Extract the (x, y) coordinate from the center of the cell holding the provided text.  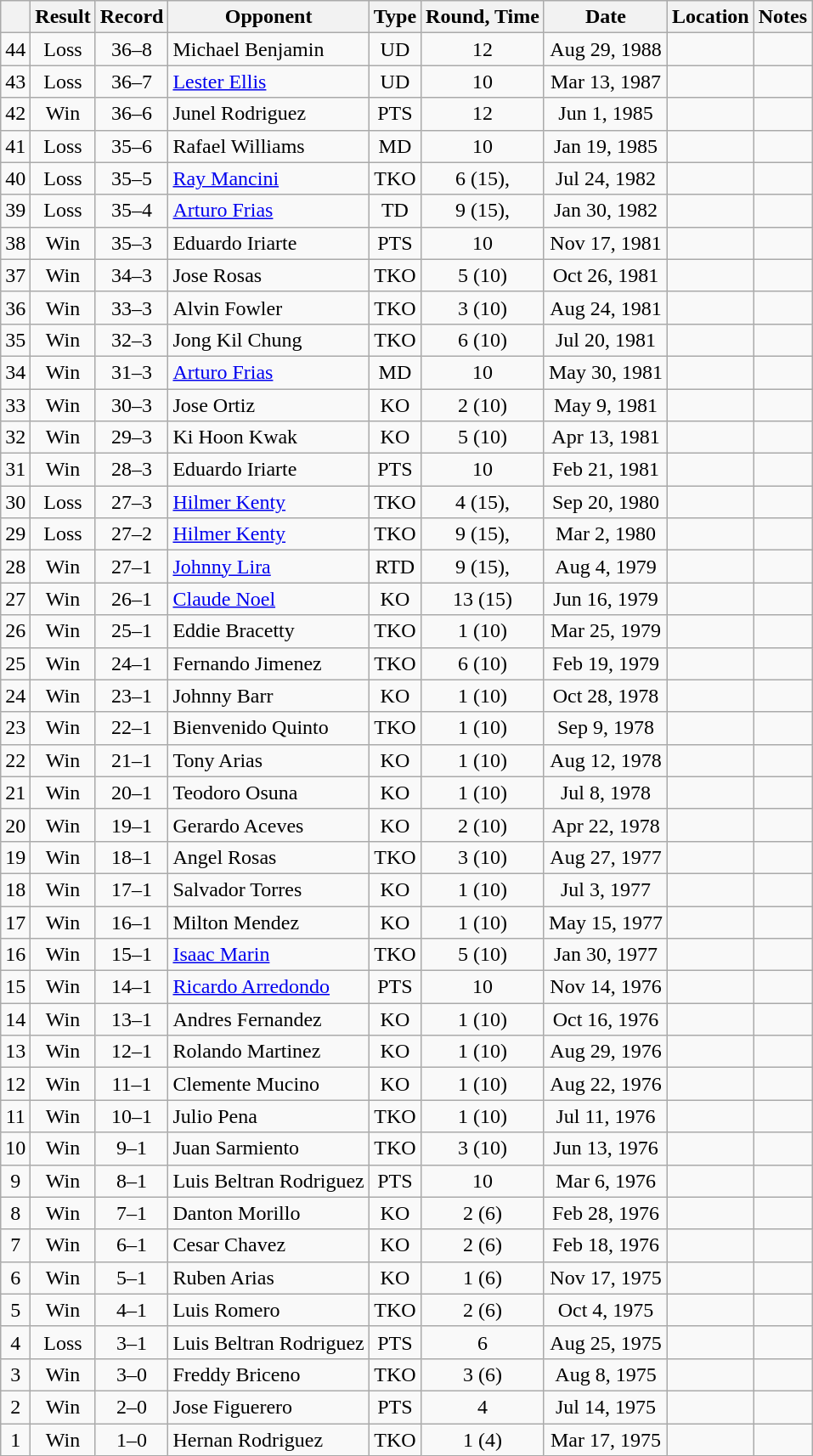
18–1 (132, 857)
1 (4) (483, 1440)
Date (605, 17)
Johnny Lira (268, 567)
20–1 (132, 793)
29–3 (132, 437)
Oct 26, 1981 (605, 275)
31–3 (132, 372)
27–1 (132, 567)
33–3 (132, 308)
Oct 16, 1976 (605, 1019)
15–1 (132, 955)
11–1 (132, 1084)
Jan 30, 1982 (605, 211)
Aug 25, 1975 (605, 1342)
Apr 13, 1981 (605, 437)
Danton Morillo (268, 1213)
Teodoro Osuna (268, 793)
8 (15, 1213)
Location (711, 17)
2–0 (132, 1407)
32 (15, 437)
1–0 (132, 1440)
May 30, 1981 (605, 372)
Jul 8, 1978 (605, 793)
Aug 29, 1988 (605, 49)
Luis Romero (268, 1310)
35–6 (132, 146)
May 15, 1977 (605, 922)
Rafael Williams (268, 146)
5 (15, 1310)
Sep 9, 1978 (605, 728)
Jul 11, 1976 (605, 1116)
22 (15, 760)
14–1 (132, 987)
8–1 (132, 1181)
Cesar Chavez (268, 1245)
38 (15, 243)
Claude Noel (268, 599)
3 (6) (483, 1374)
30–3 (132, 405)
35–5 (132, 178)
Lester Ellis (268, 82)
Hernan Rodriguez (268, 1440)
Aug 29, 1976 (605, 1052)
Jul 24, 1982 (605, 178)
Mar 13, 1987 (605, 82)
Clemente Mucino (268, 1084)
Milton Mendez (268, 922)
21–1 (132, 760)
32–3 (132, 340)
24 (15, 696)
Julio Pena (268, 1116)
Jan 19, 1985 (605, 146)
Oct 4, 1975 (605, 1310)
Record (132, 17)
Aug 8, 1975 (605, 1374)
Mar 2, 1980 (605, 534)
Ricardo Arredondo (268, 987)
Gerardo Aceves (268, 825)
Ruben Arias (268, 1278)
Jul 3, 1977 (605, 889)
Aug 12, 1978 (605, 760)
34 (15, 372)
6 (15), (483, 178)
Andres Fernandez (268, 1019)
May 9, 1981 (605, 405)
Aug 24, 1981 (605, 308)
Oct 28, 1978 (605, 696)
6–1 (132, 1245)
18 (15, 889)
Nov 14, 1976 (605, 987)
Type (394, 17)
Opponent (268, 17)
35 (15, 340)
42 (15, 114)
26 (15, 631)
35–3 (132, 243)
22–1 (132, 728)
13–1 (132, 1019)
43 (15, 82)
35–4 (132, 211)
Junel Rodriguez (268, 114)
Juan Sarmiento (268, 1148)
Tony Arias (268, 760)
7–1 (132, 1213)
Feb 19, 1979 (605, 663)
Ray Mancini (268, 178)
Nov 17, 1981 (605, 243)
17–1 (132, 889)
Apr 22, 1978 (605, 825)
21 (15, 793)
Aug 27, 1977 (605, 857)
Notes (782, 17)
28 (15, 567)
Jong Kil Chung (268, 340)
Jul 20, 1981 (605, 340)
26–1 (132, 599)
Salvador Torres (268, 889)
7 (15, 1245)
2 (15, 1407)
23 (15, 728)
4 (15), (483, 502)
27–2 (132, 534)
Eddie Bracetty (268, 631)
Rolando Martinez (268, 1052)
Nov 17, 1975 (605, 1278)
3 (15, 1374)
25–1 (132, 631)
Isaac Marin (268, 955)
Mar 25, 1979 (605, 631)
11 (15, 1116)
Result (63, 17)
Round, Time (483, 17)
Ki Hoon Kwak (268, 437)
Mar 17, 1975 (605, 1440)
37 (15, 275)
27–3 (132, 502)
Aug 4, 1979 (605, 567)
Michael Benjamin (268, 49)
Jun 16, 1979 (605, 599)
28–3 (132, 470)
44 (15, 49)
Alvin Fowler (268, 308)
TD (394, 211)
19 (15, 857)
13 (15) (483, 599)
36 (15, 308)
Jun 1, 1985 (605, 114)
33 (15, 405)
40 (15, 178)
24–1 (132, 663)
9 (15, 1181)
14 (15, 1019)
31 (15, 470)
Feb 21, 1981 (605, 470)
Feb 18, 1976 (605, 1245)
17 (15, 922)
Freddy Briceno (268, 1374)
Sep 20, 1980 (605, 502)
3–0 (132, 1374)
Fernando Jimenez (268, 663)
4–1 (132, 1310)
Jose Ortiz (268, 405)
Jul 14, 1975 (605, 1407)
Jose Figuerero (268, 1407)
Feb 28, 1976 (605, 1213)
Bienvenido Quinto (268, 728)
16–1 (132, 922)
RTD (394, 567)
1 (6) (483, 1278)
25 (15, 663)
27 (15, 599)
5–1 (132, 1278)
13 (15, 1052)
Mar 6, 1976 (605, 1181)
Aug 22, 1976 (605, 1084)
1 (15, 1440)
36–8 (132, 49)
36–7 (132, 82)
36–6 (132, 114)
12–1 (132, 1052)
15 (15, 987)
Angel Rosas (268, 857)
20 (15, 825)
23–1 (132, 696)
30 (15, 502)
29 (15, 534)
Jose Rosas (268, 275)
19–1 (132, 825)
3–1 (132, 1342)
10–1 (132, 1116)
9–1 (132, 1148)
16 (15, 955)
39 (15, 211)
Jun 13, 1976 (605, 1148)
34–3 (132, 275)
Johnny Barr (268, 696)
Jan 30, 1977 (605, 955)
41 (15, 146)
